Scan for the cell matching the given text and deliver its [x, y] coordinate at center. 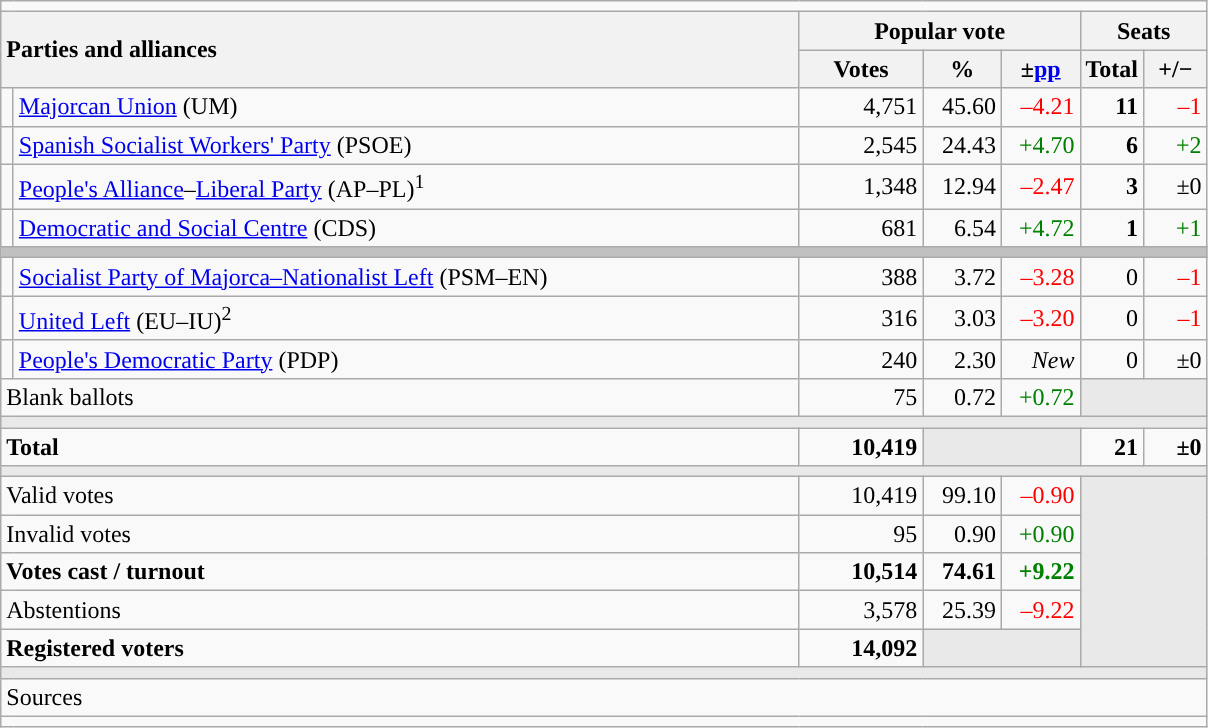
–0.90 [1040, 496]
388 [861, 277]
6 [1112, 145]
240 [861, 359]
+4.72 [1040, 228]
3 [1112, 186]
±pp [1040, 69]
12.94 [962, 186]
Spanish Socialist Workers' Party (PSOE) [406, 145]
+0.90 [1040, 534]
+0.72 [1040, 397]
25.39 [962, 610]
3,578 [861, 610]
–4.21 [1040, 107]
21 [1112, 447]
United Left (EU–IU)2 [406, 318]
Sources [604, 697]
0.72 [962, 397]
People's Alliance–Liberal Party (AP–PL)1 [406, 186]
95 [861, 534]
Democratic and Social Centre (CDS) [406, 228]
75 [861, 397]
45.60 [962, 107]
–3.20 [1040, 318]
Registered voters [400, 648]
24.43 [962, 145]
2,545 [861, 145]
Parties and alliances [400, 50]
Socialist Party of Majorca–Nationalist Left (PSM–EN) [406, 277]
4,751 [861, 107]
Blank ballots [400, 397]
+/− [1176, 69]
Popular vote [940, 31]
Votes cast / turnout [400, 572]
+1 [1176, 228]
316 [861, 318]
–9.22 [1040, 610]
1,348 [861, 186]
People's Democratic Party (PDP) [406, 359]
99.10 [962, 496]
11 [1112, 107]
3.03 [962, 318]
% [962, 69]
Valid votes [400, 496]
–3.28 [1040, 277]
10,514 [861, 572]
0.90 [962, 534]
3.72 [962, 277]
+2 [1176, 145]
74.61 [962, 572]
Invalid votes [400, 534]
Majorcan Union (UM) [406, 107]
Seats [1144, 31]
–2.47 [1040, 186]
14,092 [861, 648]
6.54 [962, 228]
+4.70 [1040, 145]
2.30 [962, 359]
+9.22 [1040, 572]
Votes [861, 69]
681 [861, 228]
New [1040, 359]
Abstentions [400, 610]
1 [1112, 228]
